Pinpoint the cell where the given text exists, returning its [x, y] midpoint coordinate. 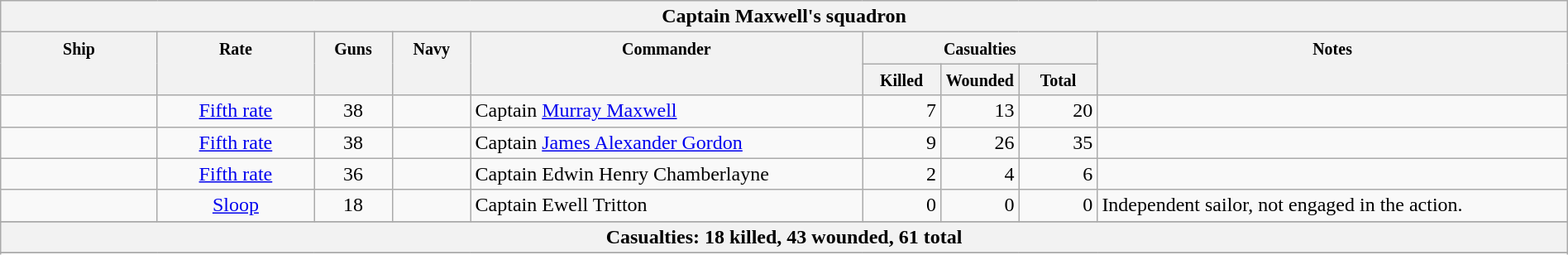
Guns [354, 64]
Total [1059, 79]
Notes [1332, 64]
2 [901, 174]
7 [901, 111]
6 [1059, 174]
35 [1059, 142]
Independent sailor, not engaged in the action. [1332, 205]
Captain James Alexander Gordon [667, 142]
9 [901, 142]
13 [979, 111]
Navy [432, 64]
4 [979, 174]
Casualties: 18 killed, 43 wounded, 61 total [784, 237]
Ship [79, 64]
Captain Maxwell's squadron [784, 17]
Commander [667, 64]
Rate [235, 64]
18 [354, 205]
Casualties [980, 48]
Captain Edwin Henry Chamberlayne [667, 174]
Sloop [235, 205]
26 [979, 142]
Killed [901, 79]
20 [1059, 111]
Captain Ewell Tritton [667, 205]
Wounded [979, 79]
Captain Murray Maxwell [667, 111]
36 [354, 174]
